Identify which cell holds the provided text, then report its [X, Y] central coordinate. 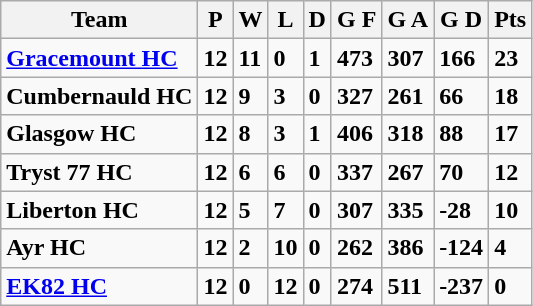
4 [510, 248]
2 [250, 248]
Ayr HC [100, 248]
318 [408, 134]
G D [462, 20]
Gracemount HC [100, 58]
267 [408, 172]
G F [356, 20]
Pts [510, 20]
7 [286, 210]
D [317, 20]
Cumbernauld HC [100, 96]
511 [408, 286]
11 [250, 58]
-237 [462, 286]
Team [100, 20]
166 [462, 58]
Glasgow HC [100, 134]
386 [408, 248]
Tryst 77 HC [100, 172]
473 [356, 58]
Liberton HC [100, 210]
335 [408, 210]
23 [510, 58]
-124 [462, 248]
261 [408, 96]
W [250, 20]
262 [356, 248]
G A [408, 20]
88 [462, 134]
337 [356, 172]
327 [356, 96]
9 [250, 96]
5 [250, 210]
EK82 HC [100, 286]
L [286, 20]
8 [250, 134]
406 [356, 134]
17 [510, 134]
70 [462, 172]
66 [462, 96]
P [216, 20]
-28 [462, 210]
18 [510, 96]
274 [356, 286]
